Locate the cell with the specified text and output its (x, y) center coordinate. 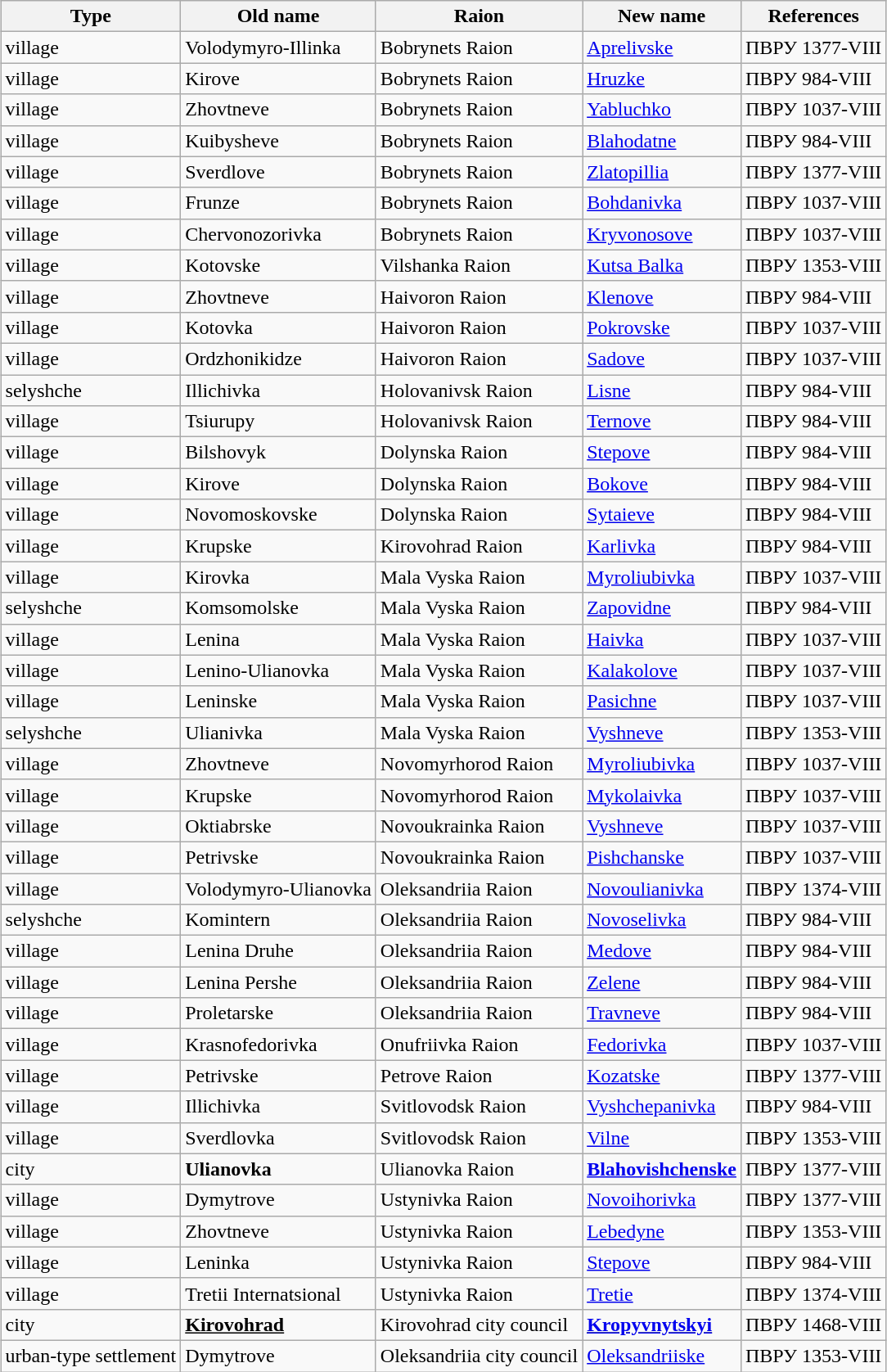
New name (662, 16)
Klenove (662, 296)
Kozatske (662, 1076)
Kirovohrad city council (479, 1325)
Type (91, 16)
Lebedyne (662, 1231)
Vilshanka Raion (479, 265)
Kutsa Balka (662, 265)
Mykolaivka (662, 795)
Lenina Druhe (278, 951)
Kuibysheve (278, 141)
Kalakolove (662, 670)
Volodymyro-Ulianovka (278, 888)
Oktiabrske (278, 826)
Hruzke (662, 79)
Petrove Raion (479, 1076)
Kropyvnytskyi (662, 1325)
Lenina Pershe (278, 982)
Sadove (662, 359)
ПВРУ 1468-VIII (813, 1325)
Medove (662, 951)
Volodymyro-Illinka (278, 47)
Novoihorivka (662, 1200)
Kotovka (278, 327)
Novomoskovske (278, 515)
Bokove (662, 484)
Lenino-Ulianovka (278, 670)
Aprelivske (662, 47)
Travneve (662, 1013)
Kryvonosove (662, 234)
Vyshchepanivka (662, 1107)
Zapovidne (662, 608)
Proletarske (278, 1013)
Haivka (662, 639)
Oleksandriia city council (479, 1356)
Blahodatne (662, 141)
Leninske (278, 702)
Komsomolske (278, 608)
Ulianovka Raion (479, 1169)
Bohdanivka (662, 203)
Kirovohrad (278, 1325)
Ulianivka (278, 733)
Krasnofedorivka (278, 1045)
Frunze (278, 203)
Novoselivka (662, 920)
Chervonozorivka (278, 234)
Novoulianivka (662, 888)
Karlivka (662, 546)
Tretie (662, 1293)
Bilshovyk (278, 453)
Tsiurupy (278, 422)
Ternove (662, 422)
Pishchanske (662, 857)
Raion (479, 16)
Onufriivka Raion (479, 1045)
Kotovske (278, 265)
Oleksandriiske (662, 1356)
Sytaieve (662, 515)
urban-type settlement (91, 1356)
Pokrovske (662, 327)
Ulianovka (278, 1169)
Zelene (662, 982)
Lenina (278, 639)
Lisne (662, 390)
Komintern (278, 920)
Sverdlovka (278, 1138)
Leninka (278, 1262)
Sverdlove (278, 172)
Blahovishchenske (662, 1169)
References (813, 16)
Old name (278, 16)
Ordzhonikidze (278, 359)
Kirovohrad Raion (479, 546)
Vilne (662, 1138)
Yabluchko (662, 110)
Zlatopillia (662, 172)
Kirovka (278, 577)
Tretii Internatsional (278, 1293)
Pasichne (662, 702)
Fedorivka (662, 1045)
